From the cell containing the given text, extract its center point as [x, y] coordinate. 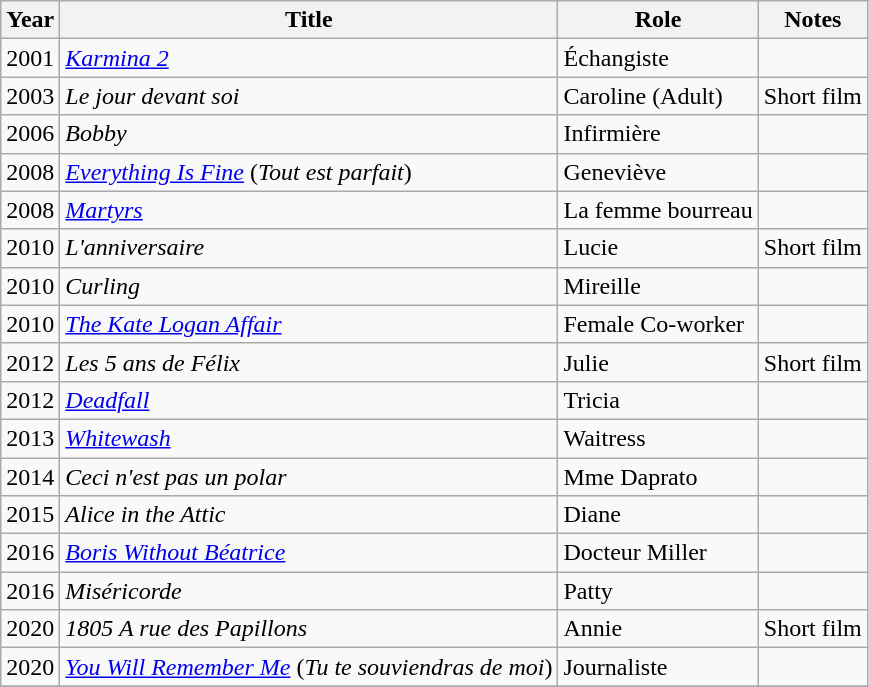
Caroline (Adult) [658, 96]
Whitewash [309, 438]
Everything Is Fine (Tout est parfait) [309, 172]
Alice in the Attic [309, 515]
Les 5 ans de Félix [309, 362]
Journaliste [658, 667]
Tricia [658, 400]
Miséricorde [309, 591]
Mireille [658, 286]
Curling [309, 286]
Karmina 2 [309, 58]
Geneviève [658, 172]
Martyrs [309, 210]
L'anniversaire [309, 248]
Bobby [309, 134]
You Will Remember Me (Tu te souviendras de moi) [309, 667]
Julie [658, 362]
Year [30, 20]
Notes [812, 20]
La femme bourreau [658, 210]
2003 [30, 96]
Diane [658, 515]
The Kate Logan Affair [309, 324]
2015 [30, 515]
2013 [30, 438]
2006 [30, 134]
Infirmière [658, 134]
Le jour devant soi [309, 96]
Échangiste [658, 58]
Annie [658, 629]
Patty [658, 591]
2001 [30, 58]
Lucie [658, 248]
Role [658, 20]
Deadfall [309, 400]
Title [309, 20]
Female Co-worker [658, 324]
Waitress [658, 438]
1805 A rue des Papillons [309, 629]
Docteur Miller [658, 553]
Mme Daprato [658, 477]
Ceci n'est pas un polar [309, 477]
Boris Without Béatrice [309, 553]
2014 [30, 477]
